Provide the [X, Y] coordinate of the cell's center where the given text is located.  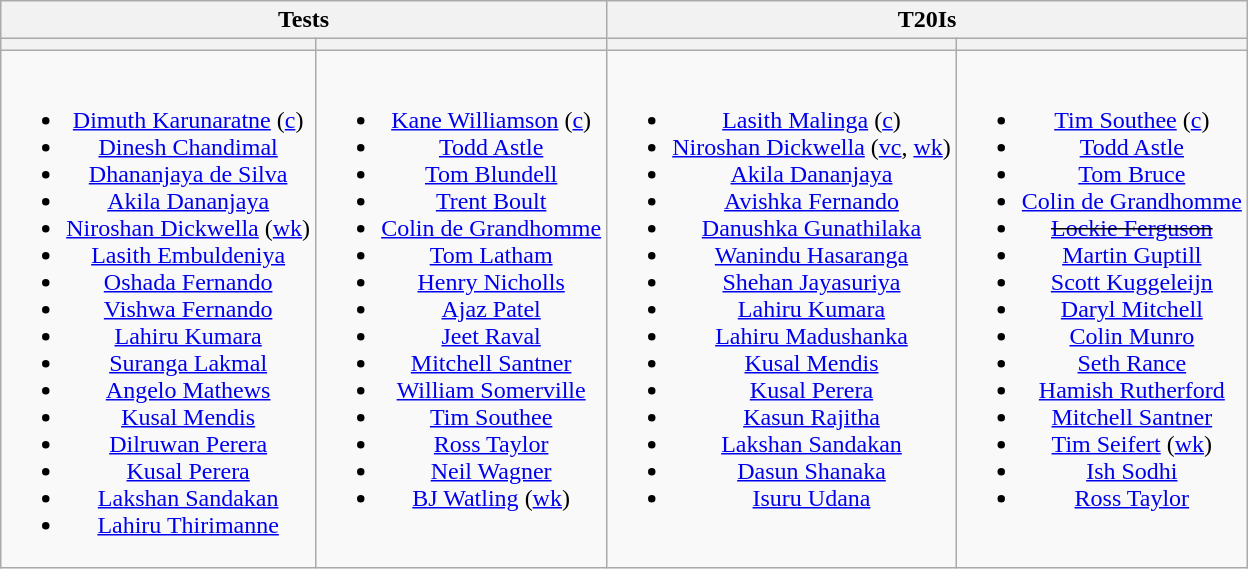
T20Is [928, 20]
Tests [304, 20]
